Provide the (X, Y) coordinate of the cell's center where the given text is located.  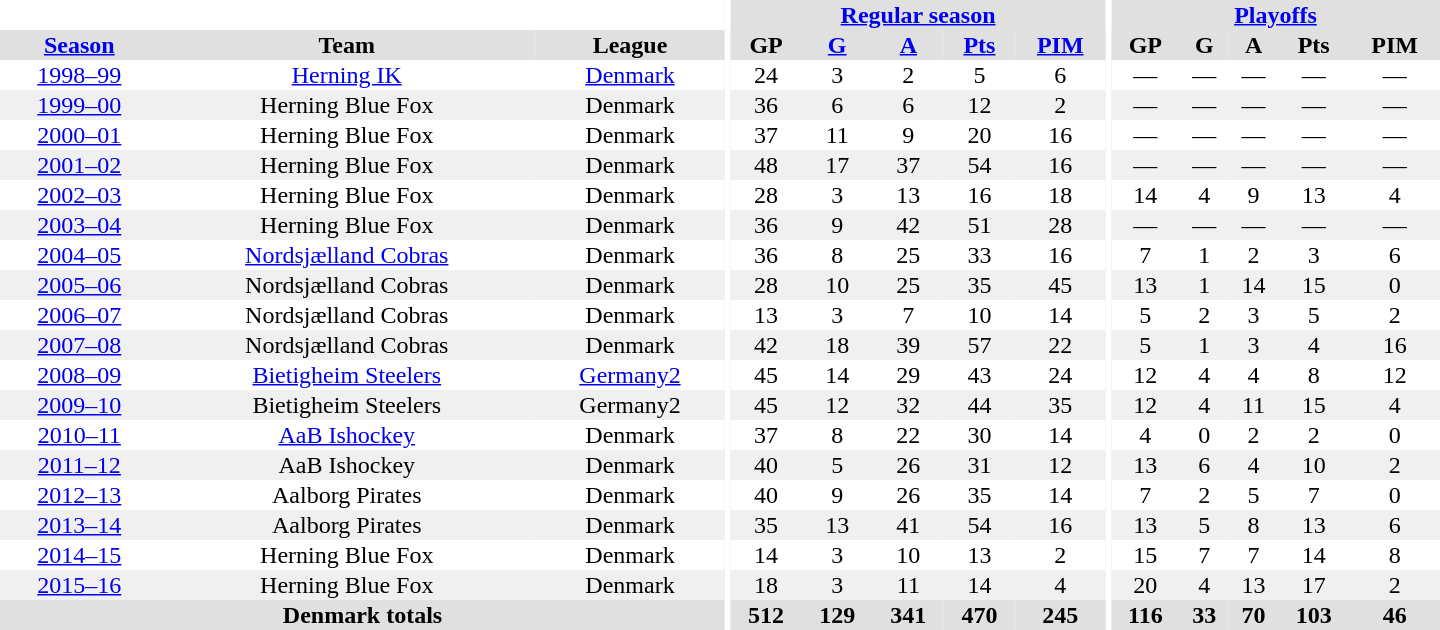
29 (908, 375)
470 (980, 615)
2001–02 (80, 165)
43 (980, 375)
Playoffs (1276, 15)
2004–05 (80, 255)
57 (980, 345)
2011–12 (80, 465)
2000–01 (80, 135)
51 (980, 225)
2009–10 (80, 405)
Team (347, 45)
2002–03 (80, 195)
512 (766, 615)
League (630, 45)
2008–09 (80, 375)
31 (980, 465)
2014–15 (80, 555)
2012–13 (80, 495)
1999–00 (80, 105)
2013–14 (80, 525)
245 (1060, 615)
103 (1314, 615)
Season (80, 45)
2005–06 (80, 285)
70 (1254, 615)
1998–99 (80, 75)
2015–16 (80, 585)
Regular season (918, 15)
44 (980, 405)
2003–04 (80, 225)
30 (980, 435)
Herning IK (347, 75)
46 (1394, 615)
341 (908, 615)
39 (908, 345)
32 (908, 405)
2010–11 (80, 435)
129 (838, 615)
Denmark totals (362, 615)
116 (1146, 615)
41 (908, 525)
2007–08 (80, 345)
2006–07 (80, 315)
48 (766, 165)
